For the text-containing cell, return its midpoint in [x, y] coordinate format. 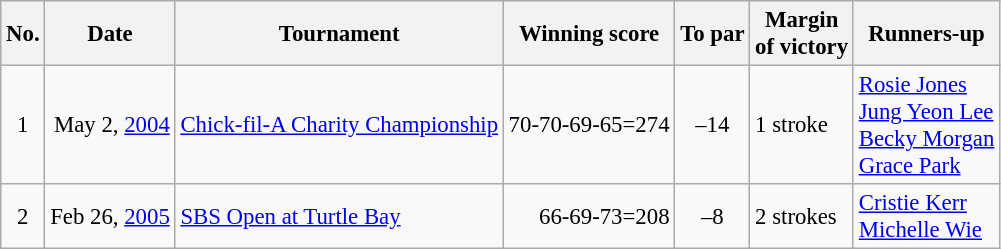
Winning score [589, 34]
Cristie Kerr Michelle Wie [926, 216]
Date [110, 34]
SBS Open at Turtle Bay [339, 216]
66-69-73=208 [589, 216]
To par [712, 34]
May 2, 2004 [110, 126]
Runners-up [926, 34]
Marginof victory [802, 34]
Chick-fil-A Charity Championship [339, 126]
1 [23, 126]
Tournament [339, 34]
–14 [712, 126]
–8 [712, 216]
1 stroke [802, 126]
2 [23, 216]
2 strokes [802, 216]
No. [23, 34]
Feb 26, 2005 [110, 216]
Rosie Jones Jung Yeon Lee Becky Morgan Grace Park [926, 126]
70-70-69-65=274 [589, 126]
